Pinpoint the cell where the given text exists, returning its (x, y) midpoint coordinate. 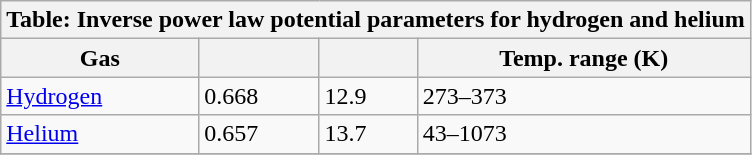
12.9 (368, 96)
273–373 (584, 96)
13.7 (368, 134)
Hydrogen (100, 96)
0.657 (259, 134)
43–1073 (584, 134)
Temp. range (K) (584, 58)
Gas (100, 58)
Helium (100, 134)
0.668 (259, 96)
Table: Inverse power law potential parameters for hydrogen and helium (376, 20)
